Return the (x, y) coordinate for the center point of the cell that contains the specified text.  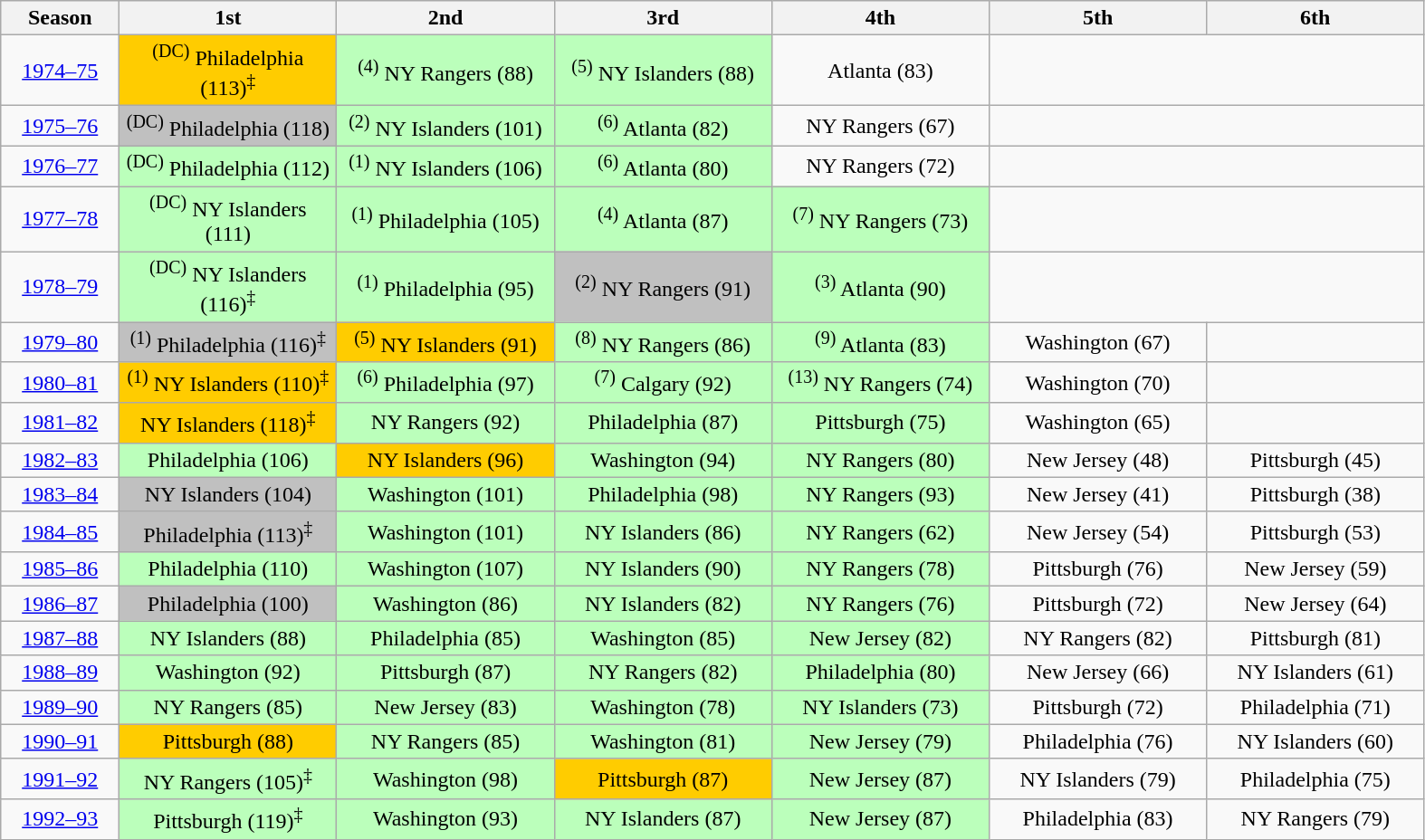
NY Islanders (86) (663, 532)
(13) NY Rangers (74) (880, 382)
1989–90 (60, 707)
(3) Atlanta (90) (880, 287)
(1) NY Islanders (110)‡ (228, 382)
1982–83 (60, 460)
NY Rangers (92) (445, 424)
3rd (663, 18)
New Jersey (79) (880, 741)
(5) NY Islanders (91) (445, 342)
(6) Atlanta (82) (663, 127)
Philadelphia (106) (228, 460)
NY Rangers (105)‡ (228, 778)
(9) Atlanta (83) (880, 342)
1986–87 (60, 604)
(DC) Philadelphia (118) (228, 127)
Philadelphia (85) (445, 638)
NY Rangers (72) (880, 167)
Washington (86) (445, 604)
1991–92 (60, 778)
1988–89 (60, 673)
NY Islanders (118)‡ (228, 424)
4th (880, 18)
Pittsburgh (88) (228, 741)
Pittsburgh (53) (1315, 532)
(2) NY Rangers (91) (663, 287)
(7) Calgary (92) (663, 382)
1977–78 (60, 219)
New Jersey (64) (1315, 604)
New Jersey (66) (1097, 673)
NY Rangers (62) (880, 532)
NY Islanders (96) (445, 460)
Pittsburgh (38) (1315, 494)
1978–79 (60, 287)
(5) NY Islanders (88) (663, 71)
1987–88 (60, 638)
NY Islanders (87) (663, 820)
(2) NY Islanders (101) (445, 127)
(8) NY Rangers (86) (663, 342)
(1) Philadelphia (95) (445, 287)
1980–81 (60, 382)
2nd (445, 18)
1990–91 (60, 741)
New Jersey (48) (1097, 460)
NY Islanders (82) (663, 604)
New Jersey (83) (445, 707)
(DC) NY Islanders (116)‡ (228, 287)
Philadelphia (113)‡ (228, 532)
(DC) Philadelphia (112) (228, 167)
1st (228, 18)
NY Rangers (67) (880, 127)
Philadelphia (83) (1097, 820)
1979–80 (60, 342)
Philadelphia (87) (663, 424)
1981–82 (60, 424)
Washington (93) (445, 820)
New Jersey (82) (880, 638)
6th (1315, 18)
1974–75 (60, 71)
Washington (85) (663, 638)
(DC) NY Islanders (111) (228, 219)
NY Rangers (80) (880, 460)
New Jersey (54) (1097, 532)
NY Islanders (88) (228, 638)
(6) Atlanta (80) (663, 167)
Philadelphia (80) (880, 673)
1992–93 (60, 820)
Philadelphia (110) (228, 569)
1976–77 (60, 167)
New Jersey (59) (1315, 569)
NY Rangers (79) (1315, 820)
(4) Atlanta (87) (663, 219)
New Jersey (41) (1097, 494)
1984–85 (60, 532)
Season (60, 18)
Washington (81) (663, 741)
Washington (78) (663, 707)
NY Rangers (76) (880, 604)
(7) NY Rangers (73) (880, 219)
(1) Philadelphia (105) (445, 219)
Washington (67) (1097, 342)
NY Rangers (93) (880, 494)
Washington (98) (445, 778)
Washington (70) (1097, 382)
Pittsburgh (119)‡ (228, 820)
Pittsburgh (81) (1315, 638)
1985–86 (60, 569)
NY Islanders (61) (1315, 673)
1975–76 (60, 127)
(1) Philadelphia (116)‡ (228, 342)
Washington (107) (445, 569)
(DC) Philadelphia (113)‡ (228, 71)
Pittsburgh (45) (1315, 460)
(4) NY Rangers (88) (445, 71)
NY Islanders (60) (1315, 741)
NY Islanders (90) (663, 569)
Atlanta (83) (880, 71)
Washington (65) (1097, 424)
Philadelphia (75) (1315, 778)
Pittsburgh (76) (1097, 569)
Philadelphia (71) (1315, 707)
(1) NY Islanders (106) (445, 167)
1983–84 (60, 494)
NY Islanders (104) (228, 494)
Philadelphia (98) (663, 494)
Pittsburgh (75) (880, 424)
Washington (94) (663, 460)
(6) Philadelphia (97) (445, 382)
NY Rangers (78) (880, 569)
5th (1097, 18)
NY Islanders (73) (880, 707)
NY Islanders (79) (1097, 778)
Philadelphia (100) (228, 604)
Washington (92) (228, 673)
Philadelphia (76) (1097, 741)
